Identify which cell holds the provided text, then report its (x, y) central coordinate. 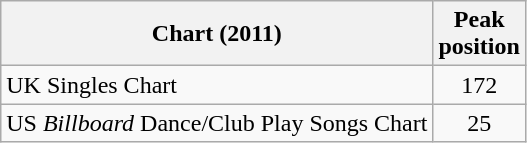
US Billboard Dance/Club Play Songs Chart (217, 123)
Chart (2011) (217, 34)
25 (479, 123)
172 (479, 85)
UK Singles Chart (217, 85)
Peakposition (479, 34)
